Return (x, y) of the center of cell containing provided text 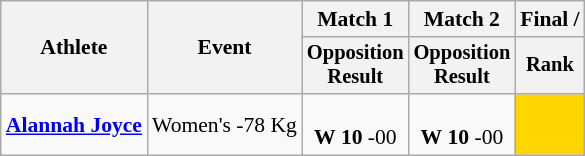
Alannah Joyce (74, 124)
Rank (550, 66)
Final / (550, 19)
Athlete (74, 48)
Event (224, 48)
Match 2 (462, 19)
Match 1 (356, 19)
Women's -78 Kg (224, 124)
